Pinpoint the cell where the given text exists, returning its [x, y] midpoint coordinate. 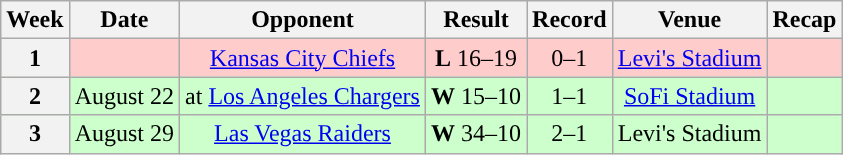
Date [124, 20]
1–1 [570, 96]
Las Vegas Raiders [303, 134]
Recap [804, 20]
Venue [690, 20]
Kansas City Chiefs [303, 58]
Record [570, 20]
at Los Angeles Chargers [303, 96]
W 34–10 [476, 134]
SoFi Stadium [690, 96]
Result [476, 20]
L 16–19 [476, 58]
2 [35, 96]
W 15–10 [476, 96]
0–1 [570, 58]
Opponent [303, 20]
1 [35, 58]
August 22 [124, 96]
3 [35, 134]
2–1 [570, 134]
Week [35, 20]
August 29 [124, 134]
